Pinpoint the cell where the given text exists, returning its [X, Y] midpoint coordinate. 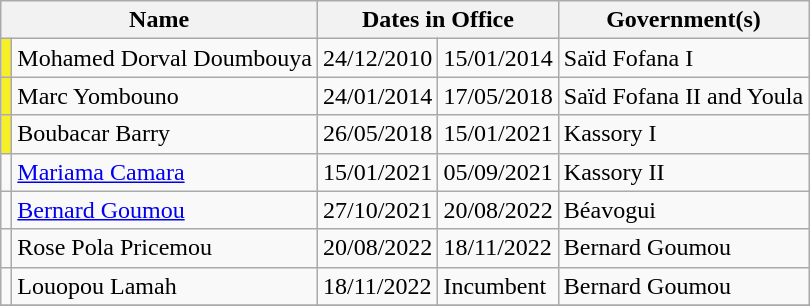
Saïd Fofana I [683, 58]
Saïd Fofana II and Youla [683, 96]
27/10/2021 [377, 210]
Kassory II [683, 172]
26/05/2018 [377, 134]
24/12/2010 [377, 58]
Béavogui [683, 210]
Mohamed Dorval Doumbouya [165, 58]
24/01/2014 [377, 96]
Government(s) [683, 20]
Dates in Office [438, 20]
17/05/2018 [498, 96]
Boubacar Barry [165, 134]
Marc Yombouno [165, 96]
05/09/2021 [498, 172]
Name [160, 20]
15/01/2014 [498, 58]
Louopou Lamah [165, 286]
Kassory I [683, 134]
Mariama Camara [165, 172]
Incumbent [498, 286]
Rose Pola Pricemou [165, 248]
